For the text-containing cell, return its midpoint in [X, Y] coordinate format. 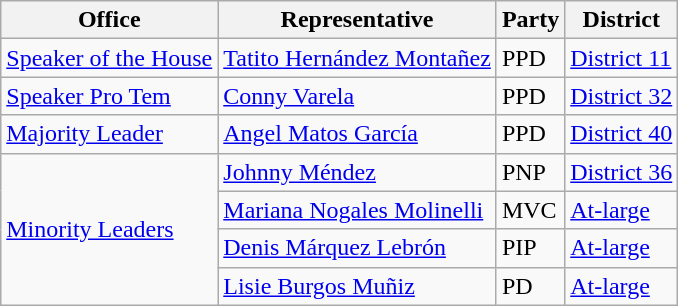
Office [110, 20]
District 11 [622, 58]
Party [530, 20]
Angel Matos García [358, 134]
District [622, 20]
MVC [530, 210]
Mariana Nogales Molinelli [358, 210]
Representative [358, 20]
Johnny Méndez [358, 172]
Speaker of the House [110, 58]
Speaker Pro Tem [110, 96]
Tatito Hernández Montañez [358, 58]
District 36 [622, 172]
Minority Leaders [110, 229]
Lisie Burgos Muñiz [358, 286]
District 40 [622, 134]
PD [530, 286]
District 32 [622, 96]
PNP [530, 172]
PIP [530, 248]
Denis Márquez Lebrón [358, 248]
Majority Leader [110, 134]
Conny Varela [358, 96]
